Search for the cell housing the specified text and yield its (X, Y) center coordinate. 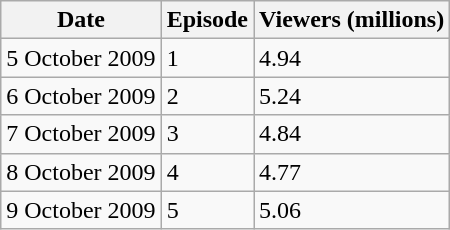
6 October 2009 (81, 96)
Episode (207, 20)
4.84 (352, 134)
4.77 (352, 172)
4.94 (352, 58)
5.24 (352, 96)
Viewers (millions) (352, 20)
Date (81, 20)
5 (207, 210)
7 October 2009 (81, 134)
4 (207, 172)
3 (207, 134)
9 October 2009 (81, 210)
1 (207, 58)
5 October 2009 (81, 58)
2 (207, 96)
8 October 2009 (81, 172)
5.06 (352, 210)
